Return (X, Y) of the center of cell containing provided text 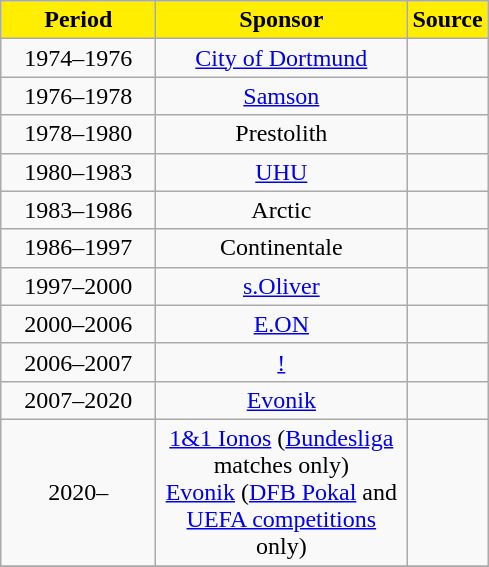
Continentale (282, 248)
Sponsor (282, 20)
Samson (282, 96)
Period (78, 20)
1997–2000 (78, 286)
2000–2006 (78, 324)
2020– (78, 492)
UHU (282, 172)
s.Oliver (282, 286)
! (282, 362)
E.ON (282, 324)
City of Dortmund (282, 58)
1986–1997 (78, 248)
1980–1983 (78, 172)
1978–1980 (78, 134)
1974–1976 (78, 58)
Source (448, 20)
1983–1986 (78, 210)
Arctic (282, 210)
Evonik (282, 400)
2007–2020 (78, 400)
1&1 Ionos (Bundesliga matches only)Evonik (DFB Pokal and UEFA competitions only) (282, 492)
Prestolith (282, 134)
2006–2007 (78, 362)
1976–1978 (78, 96)
